Output the [X, Y] coordinate of the center of the cell containing the given text.  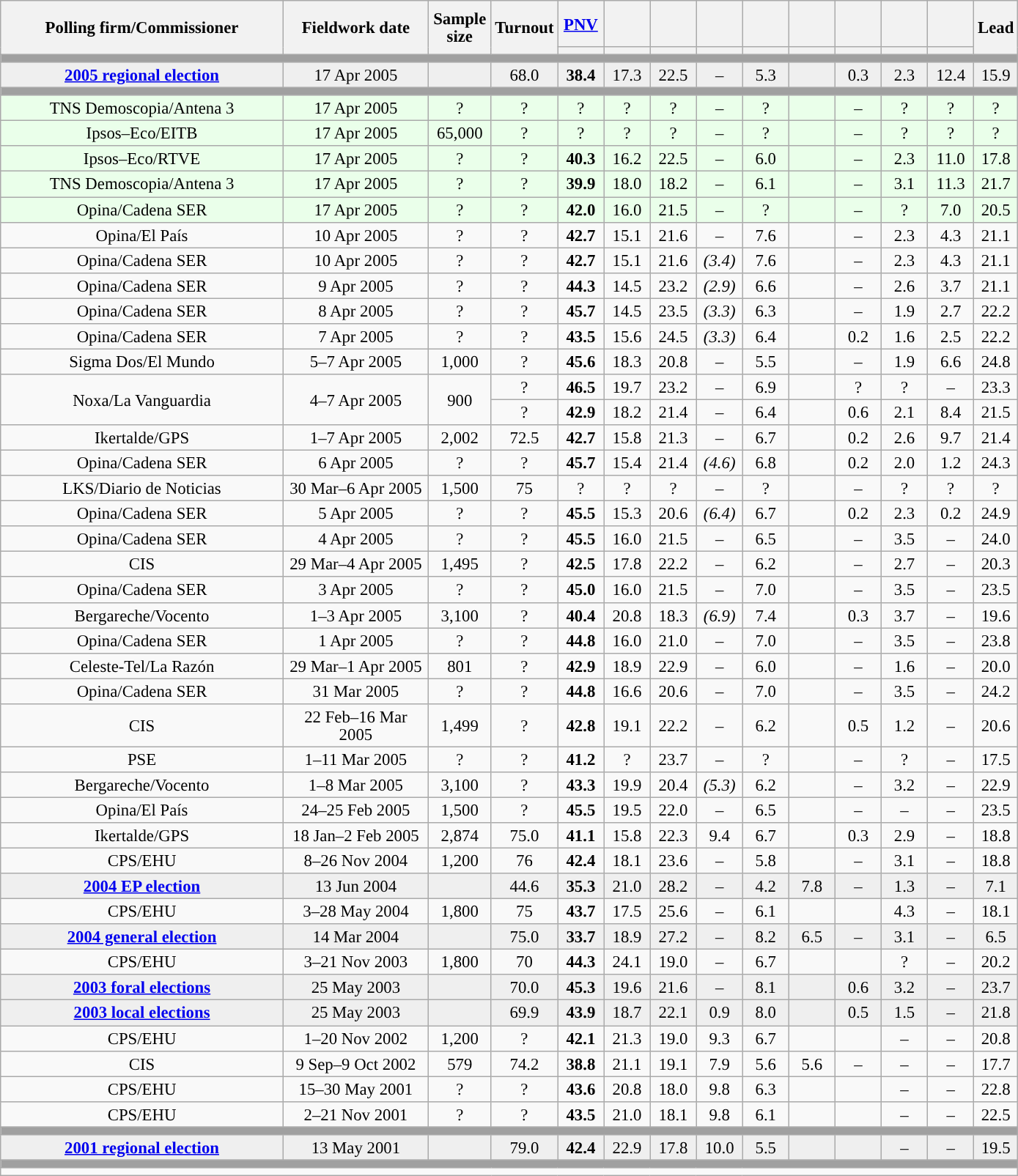
23.8 [996, 640]
(4.6) [720, 463]
8–26 Nov 2004 [355, 862]
20.5 [996, 210]
23.3 [996, 387]
30 Mar–6 Apr 2005 [355, 488]
18 Jan–2 Feb 2005 [355, 835]
13 Jun 2004 [355, 887]
3–28 May 2004 [355, 911]
(3.4) [720, 261]
46.5 [580, 387]
10.0 [720, 1147]
2004 general election [142, 936]
21.7 [996, 185]
1,000 [460, 362]
24.5 [673, 337]
6.9 [765, 387]
9 Apr 2005 [355, 286]
Turnout [525, 28]
7 Apr 2005 [355, 337]
3 Apr 2005 [355, 591]
29 Mar–1 Apr 2005 [355, 665]
7.9 [720, 1064]
40.4 [580, 615]
20.2 [996, 963]
1–11 Mar 2005 [355, 759]
7.4 [765, 615]
27.2 [673, 936]
1.3 [904, 887]
900 [460, 400]
0.9 [720, 1013]
1–3 Apr 2005 [355, 615]
22.8 [996, 1089]
31 Mar 2005 [355, 692]
69.9 [525, 1013]
2003 local elections [142, 1013]
5–7 Apr 2005 [355, 362]
13 May 2001 [355, 1147]
42.5 [580, 564]
2001 regional election [142, 1147]
35.3 [580, 887]
22.3 [673, 835]
40.3 [580, 160]
79.0 [525, 1147]
24.9 [996, 514]
Ipsos–Eco/RTVE [142, 160]
23.6 [673, 862]
42.0 [580, 210]
20.4 [673, 785]
801 [460, 665]
1,495 [460, 564]
2.1 [904, 412]
24.0 [996, 539]
2,002 [460, 438]
Polling firm/Commissioner [142, 28]
74.2 [525, 1064]
15.9 [996, 75]
LKS/Diario de Noticias [142, 488]
39.9 [580, 185]
43.9 [580, 1013]
45.0 [580, 591]
16.6 [627, 692]
19.7 [627, 387]
5.8 [765, 862]
70 [525, 963]
2004 EP election [142, 887]
72.5 [525, 438]
Noxa/La Vanguardia [142, 400]
12.4 [951, 75]
42.8 [580, 725]
8.2 [765, 936]
38.8 [580, 1064]
17.3 [627, 75]
7.1 [996, 887]
2.9 [904, 835]
18.7 [627, 1013]
6.8 [765, 463]
24.3 [996, 463]
15.3 [627, 514]
2,874 [460, 835]
20.0 [996, 665]
25.6 [673, 911]
1–7 Apr 2005 [355, 438]
2003 foral elections [142, 988]
43.3 [580, 785]
5.3 [765, 75]
14 Mar 2004 [355, 936]
41.1 [580, 835]
45.3 [580, 988]
28.2 [673, 887]
20.3 [996, 564]
5 Apr 2005 [355, 514]
2005 regional election [142, 75]
15.4 [627, 463]
15–30 May 2001 [355, 1089]
2.5 [951, 337]
Sample size [460, 28]
22 Feb–16 Mar 2005 [355, 725]
(2.9) [720, 286]
45.6 [580, 362]
2–21 Nov 2001 [355, 1114]
1,499 [460, 725]
1.5 [904, 1013]
4–7 Apr 2005 [355, 400]
9.4 [720, 835]
PSE [142, 759]
8 Apr 2005 [355, 311]
Lead [996, 28]
44.6 [525, 887]
(5.3) [720, 785]
24.2 [996, 692]
19.9 [627, 785]
2.0 [904, 463]
65,000 [460, 133]
6 Apr 2005 [355, 463]
4.2 [765, 887]
22.1 [673, 1013]
68.0 [525, 75]
41.2 [580, 759]
8.0 [765, 1013]
9 Sep–9 Oct 2002 [355, 1064]
17.7 [996, 1064]
15.6 [627, 337]
PNV [580, 23]
9.7 [951, 438]
22.0 [673, 810]
3–21 Nov 2003 [355, 963]
8.1 [765, 988]
11.3 [951, 185]
24–25 Feb 2005 [355, 810]
24.1 [627, 963]
1 Apr 2005 [355, 640]
Ipsos–Eco/EITB [142, 133]
11.0 [951, 160]
(6.4) [720, 514]
4 Apr 2005 [355, 539]
7.8 [812, 887]
1–8 Mar 2005 [355, 785]
Celeste-Tel/La Razón [142, 665]
(6.9) [720, 615]
21.8 [996, 1013]
8.4 [951, 412]
16.2 [627, 160]
43.7 [580, 911]
33.7 [580, 936]
42.1 [580, 1039]
1–20 Nov 2002 [355, 1039]
9.3 [720, 1039]
Sigma Dos/El Mundo [142, 362]
579 [460, 1064]
76 [525, 862]
70.0 [525, 988]
38.4 [580, 75]
43.6 [580, 1089]
29 Mar–4 Apr 2005 [355, 564]
24.8 [996, 362]
Fieldwork date [355, 28]
